Output the [X, Y] coordinate of the center of the cell containing the given text.  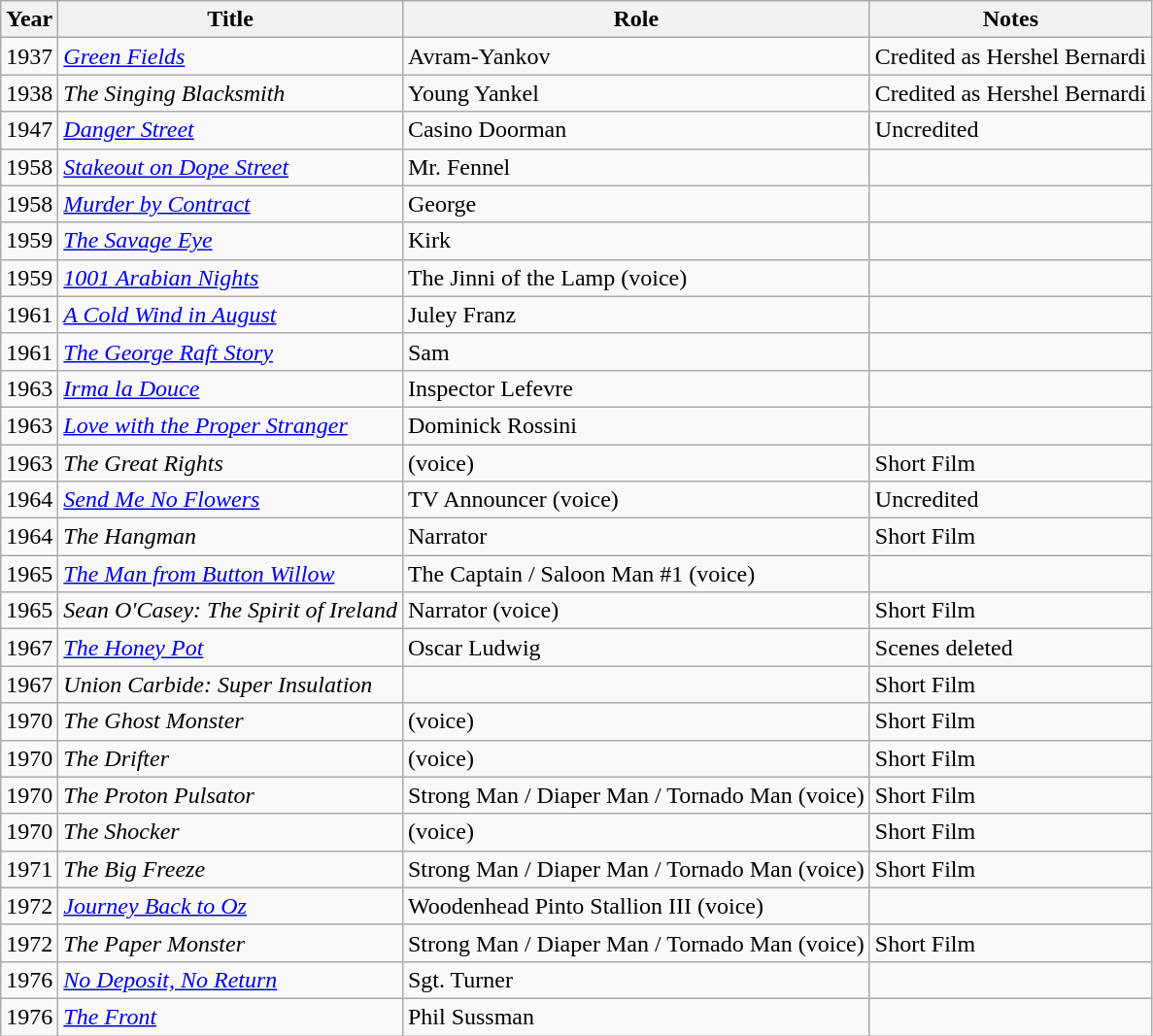
The Ghost Monster [231, 721]
Juley Franz [635, 315]
Casino Doorman [635, 130]
A Cold Wind in August [231, 315]
The Drifter [231, 758]
Danger Street [231, 130]
The Honey Pot [231, 648]
The Savage Eye [231, 241]
The Proton Pulsator [231, 795]
1938 [29, 93]
Send Me No Flowers [231, 500]
1947 [29, 130]
Oscar Ludwig [635, 648]
Phil Sussman [635, 1017]
Mr. Fennel [635, 167]
Union Carbide: Super Insulation [231, 685]
Love with the Proper Stranger [231, 425]
Inspector Lefevre [635, 388]
The Jinni of the Lamp (voice) [635, 278]
The Front [231, 1017]
Young Yankel [635, 93]
Avram-Yankov [635, 56]
Irma la Douce [231, 388]
George [635, 204]
The Paper Monster [231, 943]
Murder by Contract [231, 204]
The Man from Button Willow [231, 574]
Role [635, 19]
Title [231, 19]
The Great Rights [231, 463]
Stakeout on Dope Street [231, 167]
No Deposit, No Return [231, 980]
Dominick Rossini [635, 425]
The Captain / Saloon Man #1 (voice) [635, 574]
Journey Back to Oz [231, 906]
1001 Arabian Nights [231, 278]
The Hangman [231, 537]
Woodenhead Pinto Stallion III (voice) [635, 906]
The Shocker [231, 832]
Narrator [635, 537]
TV Announcer (voice) [635, 500]
The George Raft Story [231, 351]
Sean O'Casey: The Spirit of Ireland [231, 611]
Sgt. Turner [635, 980]
Kirk [635, 241]
1971 [29, 869]
1937 [29, 56]
Narrator (voice) [635, 611]
Sam [635, 351]
The Big Freeze [231, 869]
The Singing Blacksmith [231, 93]
Notes [1010, 19]
Green Fields [231, 56]
Year [29, 19]
Scenes deleted [1010, 648]
